Return the (X, Y) coordinate for the center point of the cell that contains the specified text.  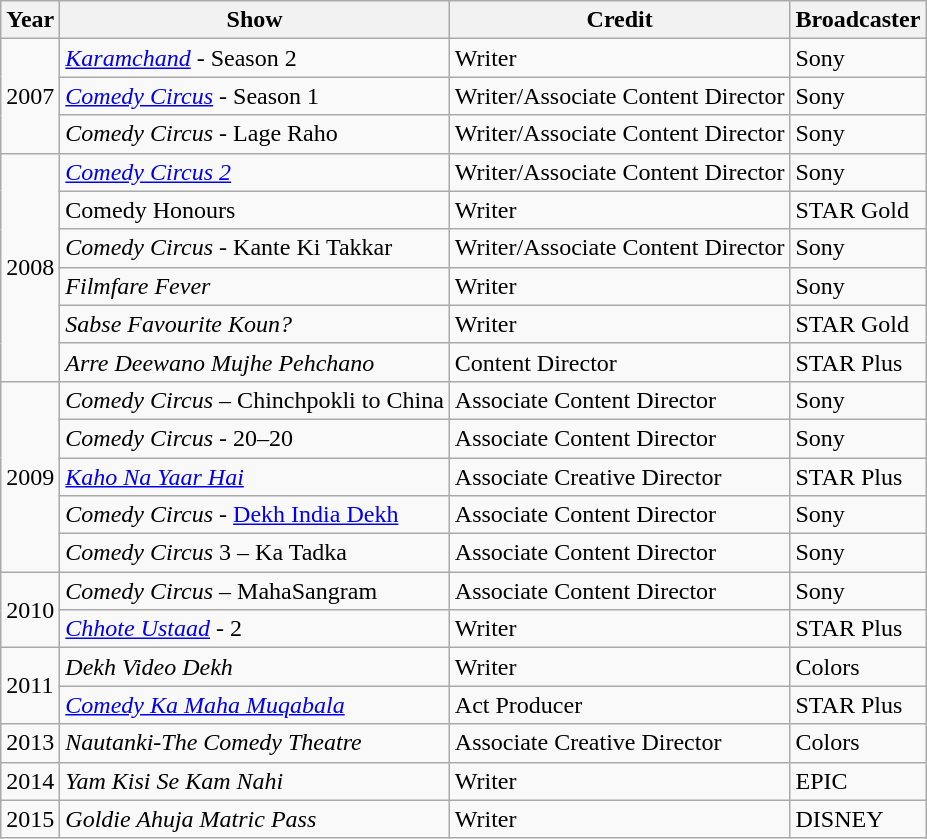
Act Producer (620, 705)
2008 (30, 267)
2015 (30, 819)
Comedy Honours (255, 210)
Comedy Circus - 20–20 (255, 438)
Arre Deewano Mujhe Pehchano (255, 362)
Year (30, 20)
Sabse Favourite Koun? (255, 324)
Broadcaster (858, 20)
Kaho Na Yaar Hai (255, 477)
Comedy Circus 3 – Ka Tadka (255, 553)
Karamchand - Season 2 (255, 58)
Comedy Circus - Kante Ki Takkar (255, 248)
Comedy Ka Maha Muqabala (255, 705)
Chhote Ustaad - 2 (255, 629)
Yam Kisi Se Kam Nahi (255, 781)
2010 (30, 610)
Credit (620, 20)
Content Director (620, 362)
Nautanki-The Comedy Theatre (255, 743)
Comedy Circus 2 (255, 172)
EPIC (858, 781)
2009 (30, 476)
2014 (30, 781)
Dekh Video Dekh (255, 667)
Show (255, 20)
2013 (30, 743)
Goldie Ahuja Matric Pass (255, 819)
Comedy Circus - Season 1 (255, 96)
DISNEY (858, 819)
Comedy Circus – Chinchpokli to China (255, 400)
Comedy Circus – MahaSangram (255, 591)
Comedy Circus - Dekh India Dekh (255, 515)
2007 (30, 96)
2011 (30, 686)
Comedy Circus - Lage Raho (255, 134)
Filmfare Fever (255, 286)
